Extract the (X, Y) coordinate from the center of the cell holding the provided text.  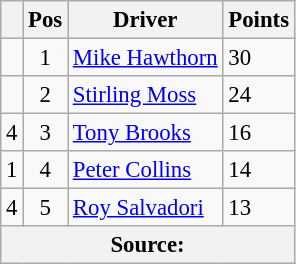
Source: (148, 245)
Roy Salvadori (146, 208)
Mike Hawthorn (146, 58)
Points (258, 20)
13 (258, 208)
Stirling Moss (146, 95)
16 (258, 133)
5 (46, 208)
Pos (46, 20)
30 (258, 58)
Peter Collins (146, 170)
14 (258, 170)
Driver (146, 20)
24 (258, 95)
Tony Brooks (146, 133)
3 (46, 133)
2 (46, 95)
